Capture the cell that displays the provided text and extract its [X, Y] central coordinate. 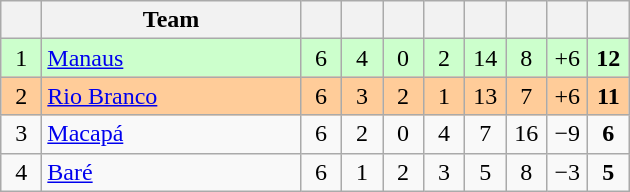
Rio Branco [172, 96]
13 [486, 96]
14 [486, 58]
12 [608, 58]
−9 [568, 134]
16 [526, 134]
Manaus [172, 58]
11 [608, 96]
Baré [172, 172]
Team [172, 20]
Macapá [172, 134]
−3 [568, 172]
